Identify which cell holds the provided text, then report its [X, Y] central coordinate. 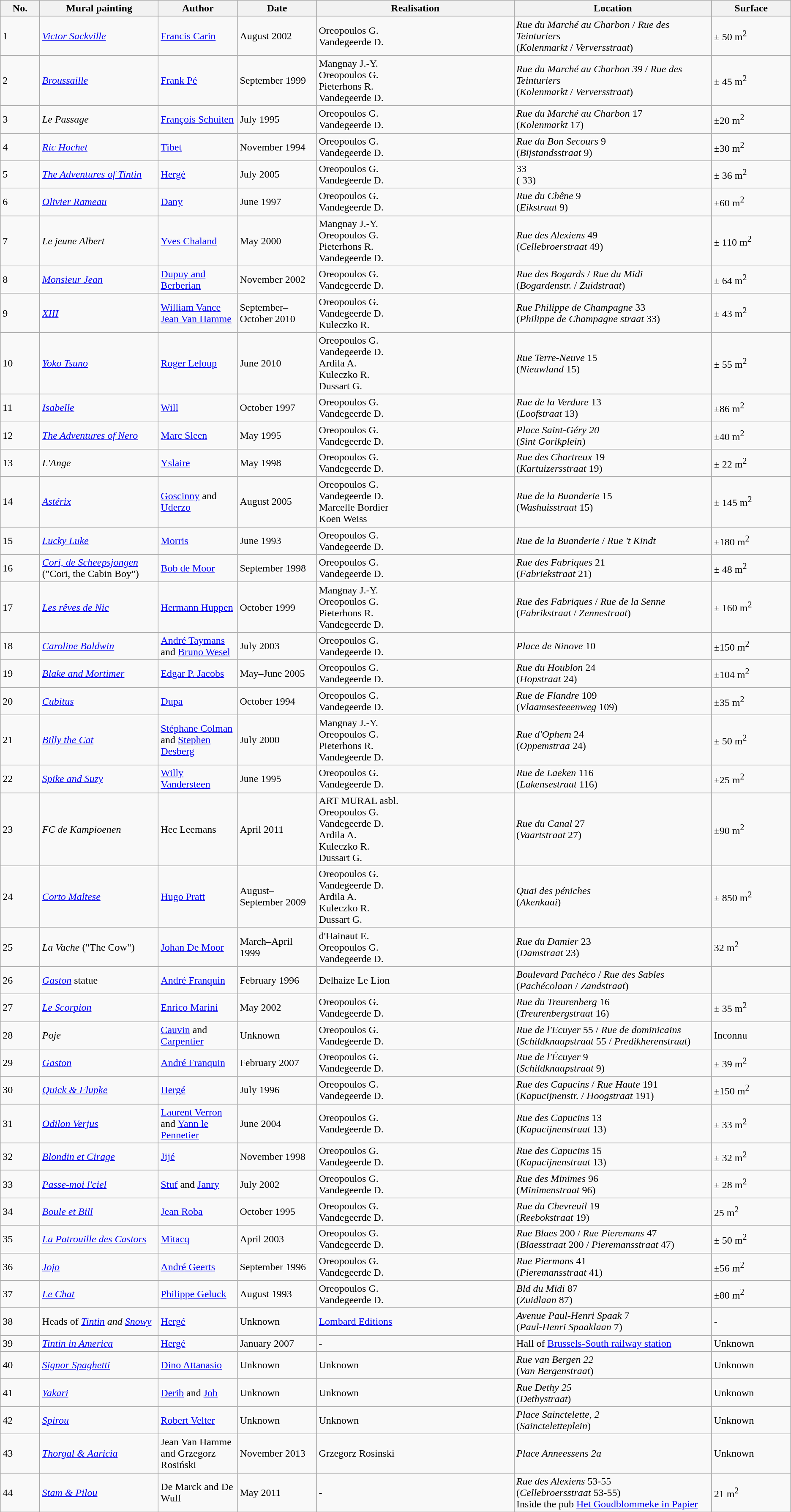
Bob de Moor [198, 568]
±104 m2 [751, 674]
February 1996 [277, 980]
Jean Roba [198, 1211]
Rue de l'Ecuyer 55 / Rue de dominicains(Schildknaapstraat 55 / Predikherenstraat) [613, 1035]
Tibet [198, 147]
28 [20, 1035]
Derib and Job [198, 1392]
25 m2 [751, 1211]
ART MURAL asbl.Oreopoulos G.Vandegeerde D.Ardila A.Kuleczko R.Dussart G. [415, 829]
Rue de Flandre 109(Vlaamsesteeenweg 109) [613, 701]
±20 m2 [751, 119]
± 160 m2 [751, 607]
September–October 2010 [277, 313]
Le jeune Albert [99, 241]
± 32 m2 [751, 1157]
Rue des Fabriques / Rue de la Senne(Fabrikstraat / Zennestraat) [613, 607]
September 1996 [277, 1266]
Inconnu [751, 1035]
8 [20, 280]
Rue des Bogards / Rue du Midi(Bogardenstr. / Zuidstraat) [613, 280]
6 [20, 202]
15 [20, 541]
Rue Dethy 25(Dethystraat) [613, 1392]
Philippe Geluck [198, 1294]
Rue du Houblon 24(Hopstraat 24) [613, 674]
Dupuy and Berberian [198, 280]
24 [20, 897]
Rue du Marché au Charbon 17(Kolenmarkt 17) [613, 119]
± 43 m2 [751, 313]
Jijé [198, 1157]
Rue Blaes 200 / Rue Pieremans 47(Blaesstraat 200 / Pieremansstraat 47) [613, 1239]
July 2005 [277, 174]
Rue d'Ophem 24(Oppemstraa 24) [613, 740]
April 2003 [277, 1239]
41 [20, 1392]
Victor Sackville [99, 36]
Le Passage [99, 119]
±86 m2 [751, 407]
Willy Vandersteen [198, 779]
± 33 m2 [751, 1124]
21 [20, 740]
October 1999 [277, 607]
36 [20, 1266]
François Schuiten [198, 119]
Johan De Moor [198, 947]
Rue du Damier 23(Damstraat 23) [613, 947]
Rue du Bon Secours 9(Bijstandsstraat 9) [613, 147]
November 1998 [277, 1157]
May 2000 [277, 241]
Place Saint-Géry 20(Sint Gorikplein) [613, 435]
Realisation [415, 8]
August 1993 [277, 1294]
18 [20, 646]
Rue Philippe de Champagne 33(Philippe de Champagne straat 33) [613, 313]
Rue de la Buanderie 15(Washuisstraat 15) [613, 502]
L'Ange [99, 463]
Spike and Suzy [99, 779]
Poje [99, 1035]
Oreopoulos G.Vandegeerde D.Kuleczko R. [415, 313]
Astérix [99, 502]
33 [20, 1184]
May–June 2005 [277, 674]
Hermann Huppen [198, 607]
42 [20, 1420]
30 [20, 1091]
July 2002 [277, 1184]
43 [20, 1453]
Rue de l'Écuyer 9(Schildknaapstraat 9) [613, 1063]
September 1998 [277, 568]
La Patrouille des Castors [99, 1239]
March–April 1999 [277, 947]
Boulevard Pachéco / Rue des Sables(Pachécolaan / Zandstraat) [613, 980]
Blondin et Cirage [99, 1157]
André Taymans and Bruno Wesel [198, 646]
Author [198, 8]
Heads of Tintin and Snowy [99, 1321]
Stuf and Janry [198, 1184]
Rue du Chêne 9(Eikstraat 9) [613, 202]
October 1994 [277, 701]
Oreopoulos G.Vandegeerde D.Marcelle BordierKoen Weiss [415, 502]
10 [20, 363]
André Geerts [198, 1266]
32 [20, 1157]
Yslaire [198, 463]
Place Anneessens 2a [613, 1453]
May 2011 [277, 1492]
22 [20, 779]
August 2005 [277, 502]
±56 m2 [751, 1266]
The Adventures of Nero [99, 435]
7 [20, 241]
May 1995 [277, 435]
June 2010 [277, 363]
Mural painting [99, 8]
July 1995 [277, 119]
Passe-moi l'ciel [99, 1184]
Gaston statue [99, 980]
± 110 m2 [751, 241]
21 m2 [751, 1492]
± 36 m2 [751, 174]
13 [20, 463]
Rue des Chartreux 19(Kartuizersstraat 19) [613, 463]
La Vache ("The Cow") [99, 947]
Dino Attanasio [198, 1365]
Ric Hochet [99, 147]
9 [20, 313]
35 [20, 1239]
Blake and Mortimer [99, 674]
Avenue Paul-Henri Spaak 7(Paul-Henri Spaaklaan 7) [613, 1321]
Robert Velter [198, 1420]
June 1995 [277, 779]
27 [20, 1008]
Rue du Chevreuil 19(Reebokstraat 19) [613, 1211]
Odilon Verjus [99, 1124]
Billy the Cat [99, 740]
Edgar P. Jacobs [198, 674]
Will [198, 407]
±35 m2 [751, 701]
11 [20, 407]
Corto Maltese [99, 897]
23 [20, 829]
Goscinny and Uderzo [198, 502]
±180 m2 [751, 541]
± 850 m2 [751, 897]
January 2007 [277, 1343]
Rue du Treurenberg 16(Treurenbergstraat 16) [613, 1008]
26 [20, 980]
Surface [751, 8]
± 35 m2 [751, 1008]
Jojo [99, 1266]
Place Sainctelette, 2(Saincteletteplein) [613, 1420]
Lombard Editions [415, 1321]
Cori, de Scheepsjongen ("Cori, the Cabin Boy") [99, 568]
Marc Sleen [198, 435]
Roger Leloup [198, 363]
Le Scorpion [99, 1008]
November 1994 [277, 147]
± 55 m2 [751, 363]
February 2007 [277, 1063]
Hec Leemans [198, 829]
Cubitus [99, 701]
34 [20, 1211]
Rue des Alexiens 53-55(Cellebroersstraat 53-55)Inside the pub Het Goudblommeke in Papier [613, 1492]
Isabelle [99, 407]
Rue du Marché au Charbon 39 / Rue des Teinturiers(Kolenmarkt / Verversstraat) [613, 80]
Yves Chaland [198, 241]
±80 m2 [751, 1294]
Enrico Marini [198, 1008]
Tintin in America [99, 1343]
Bld du Midi 87(Zuidlaan 87) [613, 1294]
Stéphane Colman and Stephen Desberg [198, 740]
12 [20, 435]
Rue de Laeken 116(Lakensestraat 116) [613, 779]
± 39 m2 [751, 1063]
Rue de la Buanderie / Rue 't Kindt [613, 541]
June 1997 [277, 202]
Hugo Pratt [198, 897]
Francis Carin [198, 36]
Morris [198, 541]
Rue du Canal 27(Vaartstraat 27) [613, 829]
38 [20, 1321]
Place de Ninove 10 [613, 646]
± 48 m2 [751, 568]
Broussaille [99, 80]
±25 m2 [751, 779]
William VanceJean Van Hamme [198, 313]
±40 m2 [751, 435]
October 1995 [277, 1211]
August 2002 [277, 36]
May 1998 [277, 463]
June 2004 [277, 1124]
3 [20, 119]
Olivier Rameau [99, 202]
± 45 m2 [751, 80]
4 [20, 147]
Rue des Capucins / Rue Haute 191(Kapucijnenstr. / Hoogstraat 191) [613, 1091]
± 28 m2 [751, 1184]
Rue de la Verdure 13(Loofstraat 13) [613, 407]
Quick & Flupke [99, 1091]
14 [20, 502]
Dany [198, 202]
Les rêves de Nic [99, 607]
2 [20, 80]
17 [20, 607]
April 2011 [277, 829]
August–September 2009 [277, 897]
July 1996 [277, 1091]
16 [20, 568]
25 [20, 947]
1 [20, 36]
Yakari [99, 1392]
Dupa [198, 701]
November 2013 [277, 1453]
Stam & Pilou [99, 1492]
Le Chat [99, 1294]
XIII [99, 313]
The Adventures of Tintin [99, 174]
Date [277, 8]
5 [20, 174]
19 [20, 674]
Rue du Marché au Charbon / Rue des Teinturiers(Kolenmarkt / Verversstraat) [613, 36]
June 1993 [277, 541]
31 [20, 1124]
± 145 m2 [751, 502]
32 m2 [751, 947]
Signor Spaghetti [99, 1365]
Jean Van Hamme and Grzegorz Rosiński [198, 1453]
Location [613, 8]
Frank Pé [198, 80]
Spirou [99, 1420]
37 [20, 1294]
July 2000 [277, 740]
Rue van Bergen 22(Van Bergenstraat) [613, 1365]
20 [20, 701]
Rue des Capucins 15(Kapucijnenstraat 13) [613, 1157]
Yoko Tsuno [99, 363]
± 64 m2 [751, 280]
Boule et Bill [99, 1211]
Hall of Brussels-South railway station [613, 1343]
±30 m2 [751, 147]
No. [20, 8]
29 [20, 1063]
May 2002 [277, 1008]
Gaston [99, 1063]
July 2003 [277, 646]
39 [20, 1343]
Laurent Verron and Yann le Pennetier [198, 1124]
September 1999 [277, 80]
d'Hainaut E.Oreopoulos G.Vandegeerde D. [415, 947]
FC de Kampioenen [99, 829]
De Marck and De Wulf [198, 1492]
Rue Terre-Neuve 15(Nieuwland 15) [613, 363]
Rue des Minimes 96(Minimenstraat 96) [613, 1184]
40 [20, 1365]
November 2002 [277, 280]
± 22 m2 [751, 463]
Thorgal & Aaricia [99, 1453]
Caroline Baldwin [99, 646]
Mitacq [198, 1239]
Lucky Luke [99, 541]
Rue des Capucins 13(Kapucijnenstraat 13) [613, 1124]
±90 m2 [751, 829]
Grzegorz Rosinski [415, 1453]
±60 m2 [751, 202]
Cauvin and Carpentier [198, 1035]
Quai des péniches(Akenkaai) [613, 897]
October 1997 [277, 407]
44 [20, 1492]
Monsieur Jean [99, 280]
Rue des Fabriques 21(Fabriekstraat 21) [613, 568]
33( 33) [613, 174]
Rue Piermans 41(Pieremansstraat 41) [613, 1266]
Rue des Alexiens 49(Cellebroerstraat 49) [613, 241]
Delhaize Le Lion [415, 980]
